Locate the cell with the specified text and output its (x, y) center coordinate. 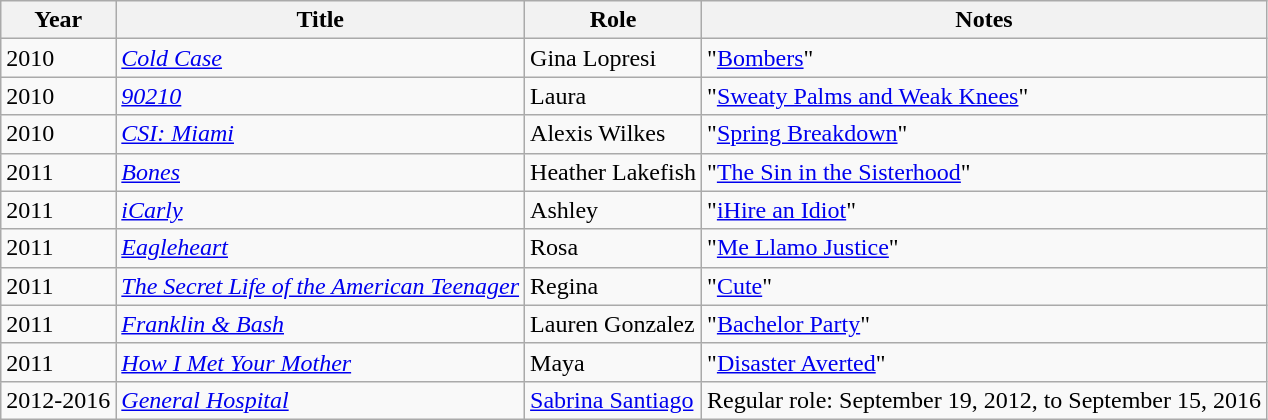
General Hospital (320, 400)
Regina (614, 286)
Laura (614, 96)
"Bombers" (984, 58)
Rosa (614, 248)
"Disaster Averted" (984, 362)
"iHire an Idiot" (984, 210)
90210 (320, 96)
Regular role: September 19, 2012, to September 15, 2016 (984, 400)
2012-2016 (58, 400)
"Sweaty Palms and Weak Knees" (984, 96)
Year (58, 20)
How I Met Your Mother (320, 362)
iCarly (320, 210)
"Cute" (984, 286)
Lauren Gonzalez (614, 324)
Ashley (614, 210)
Eagleheart (320, 248)
Cold Case (320, 58)
"Me Llamo Justice" (984, 248)
Notes (984, 20)
"The Sin in the Sisterhood" (984, 172)
Bones (320, 172)
Title (320, 20)
Franklin & Bash (320, 324)
The Secret Life of the American Teenager (320, 286)
"Bachelor Party" (984, 324)
Sabrina Santiago (614, 400)
Gina Lopresi (614, 58)
CSI: Miami (320, 134)
Role (614, 20)
"Spring Breakdown" (984, 134)
Maya (614, 362)
Heather Lakefish (614, 172)
Alexis Wilkes (614, 134)
